Detect which cell encompasses the target text, then output its (x, y) center coordinate. 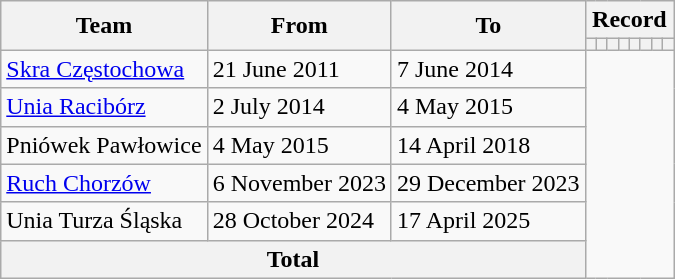
2 July 2014 (299, 107)
Record (629, 20)
Ruch Chorzów (104, 183)
Pniówek Pawłowice (104, 145)
From (299, 26)
Team (104, 26)
Unia Racibórz (104, 107)
Total (293, 259)
14 April 2018 (488, 145)
Skra Częstochowa (104, 69)
21 June 2011 (299, 69)
28 October 2024 (299, 221)
29 December 2023 (488, 183)
17 April 2025 (488, 221)
To (488, 26)
Unia Turza Śląska (104, 221)
6 November 2023 (299, 183)
7 June 2014 (488, 69)
